Identify which cell holds the provided text, then report its (X, Y) central coordinate. 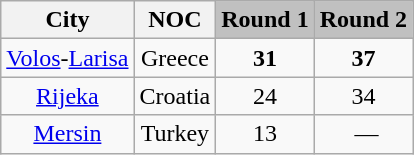
31 (265, 58)
Turkey (175, 134)
Rijeka (68, 96)
Volos-Larisa (68, 58)
Croatia (175, 96)
24 (265, 96)
13 (265, 134)
Greece (175, 58)
Round 1 (265, 20)
— (363, 134)
NOC (175, 20)
34 (363, 96)
Round 2 (363, 20)
Mersin (68, 134)
37 (363, 58)
City (68, 20)
